Return [x, y] of the center of cell containing provided text 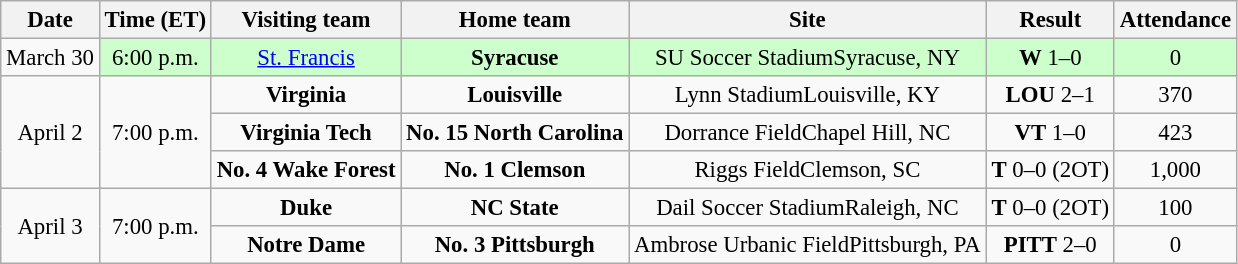
No. 1 Clemson [515, 170]
Virginia [306, 95]
Louisville [515, 95]
PITT 2–0 [1050, 245]
NC State [515, 208]
LOU 2–1 [1050, 95]
Home team [515, 20]
1,000 [1175, 170]
Visiting team [306, 20]
Site [808, 20]
Riggs FieldClemson, SC [808, 170]
April 3 [50, 226]
Date [50, 20]
W 1–0 [1050, 58]
Ambrose Urbanic FieldPittsburgh, PA [808, 245]
No. 4 Wake Forest [306, 170]
Result [1050, 20]
Virginia Tech [306, 133]
423 [1175, 133]
Duke [306, 208]
Lynn StadiumLouisville, KY [808, 95]
St. Francis [306, 58]
Attendance [1175, 20]
No. 3 Pittsburgh [515, 245]
6:00 p.m. [155, 58]
April 2 [50, 132]
370 [1175, 95]
Dail Soccer StadiumRaleigh, NC [808, 208]
Dorrance FieldChapel Hill, NC [808, 133]
No. 15 North Carolina [515, 133]
Time (ET) [155, 20]
SU Soccer StadiumSyracuse, NY [808, 58]
Syracuse [515, 58]
Notre Dame [306, 245]
100 [1175, 208]
March 30 [50, 58]
VT 1–0 [1050, 133]
